Identify which cell holds the provided text, then report its [x, y] central coordinate. 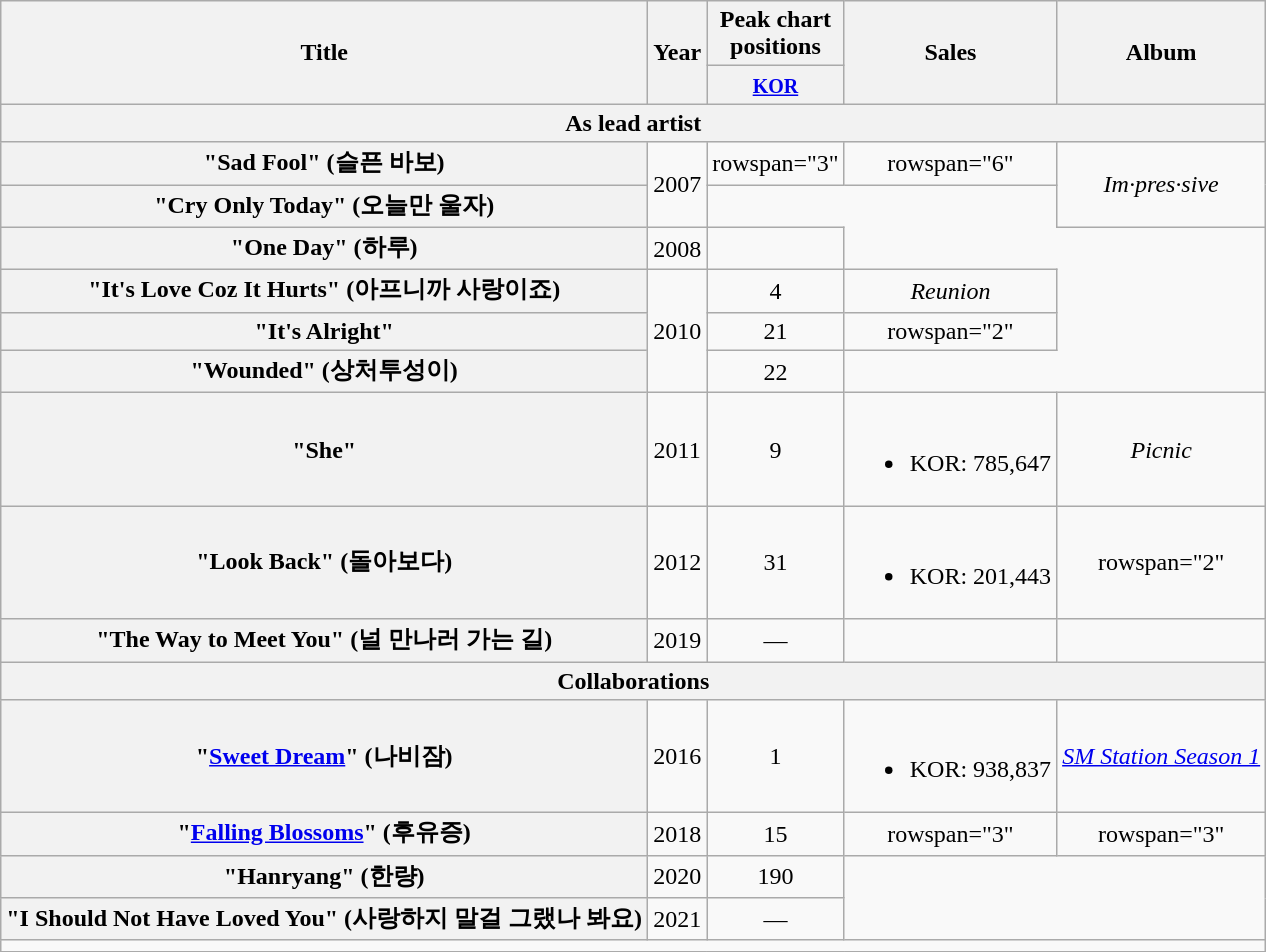
2012 [678, 562]
15 [776, 834]
Reunion [950, 292]
2019 [678, 640]
21 [776, 331]
KOR [776, 85]
"Falling Blossoms" (후유증) [324, 834]
"Wounded" (상처투성이) [324, 372]
Im·pres·sive [1162, 184]
Collaborations [634, 681]
"Cry Only Today" (오늘만 울자) [324, 206]
"Sad Fool" (슬픈 바보) [324, 164]
Sales [950, 52]
KOR: 938,837 [950, 756]
Year [678, 52]
2007 [678, 184]
"It's Love Coz It Hurts" (아프니까 사랑이죠) [324, 292]
As lead artist [634, 123]
"One Day" (하루) [324, 248]
4 [776, 292]
9 [776, 450]
Peak chart positions [776, 34]
2008 [678, 248]
Picnic [1162, 450]
2016 [678, 756]
"Hanryang" (한량) [324, 876]
190 [776, 876]
"I Should Not Have Loved You" (사랑하지 말걸 그랬나 봐요) [324, 920]
2020 [678, 876]
2011 [678, 450]
"The Way to Meet You" (널 만나러 가는 길) [324, 640]
2021 [678, 920]
2018 [678, 834]
22 [776, 372]
"She" [324, 450]
1 [776, 756]
"Look Back" (돌아보다) [324, 562]
Title [324, 52]
KOR: 785,647 [950, 450]
Album [1162, 52]
KOR: 201,443 [950, 562]
"Sweet Dream" (나비잠) [324, 756]
rowspan="6" [950, 164]
2010 [678, 332]
"It's Alright" [324, 331]
SM Station Season 1 [1162, 756]
31 [776, 562]
